Locate the cell with the specified text and output its (X, Y) center coordinate. 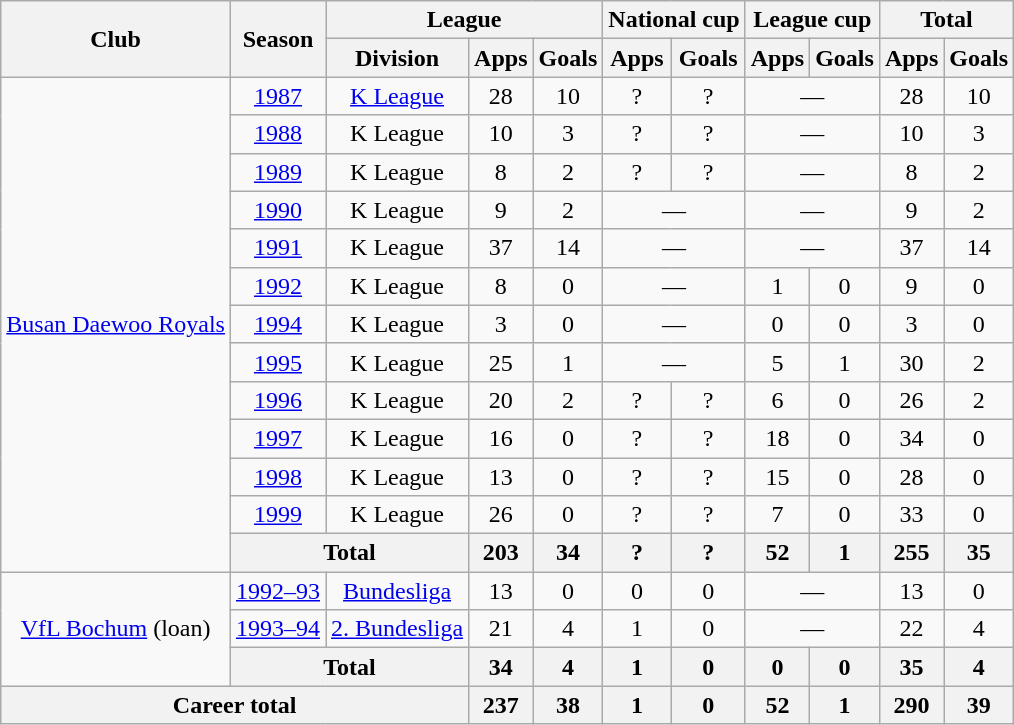
255 (911, 553)
Busan Daewoo Royals (116, 324)
2. Bundesliga (398, 629)
33 (911, 515)
Club (116, 39)
League (464, 20)
1995 (278, 362)
5 (777, 362)
1987 (278, 96)
203 (501, 553)
30 (911, 362)
1998 (278, 477)
Division (398, 58)
National cup (674, 20)
6 (777, 400)
1996 (278, 400)
39 (979, 705)
VfL Bochum (loan) (116, 629)
Bundesliga (398, 591)
1994 (278, 324)
1999 (278, 515)
1992 (278, 286)
Season (278, 39)
1993–94 (278, 629)
7 (777, 515)
1988 (278, 134)
290 (911, 705)
21 (501, 629)
25 (501, 362)
1990 (278, 210)
22 (911, 629)
20 (501, 400)
Career total (235, 705)
18 (777, 438)
1992–93 (278, 591)
237 (501, 705)
15 (777, 477)
1997 (278, 438)
38 (568, 705)
League cup (812, 20)
1991 (278, 248)
1989 (278, 172)
16 (501, 438)
